Search for the cell housing the specified text and yield its [X, Y] center coordinate. 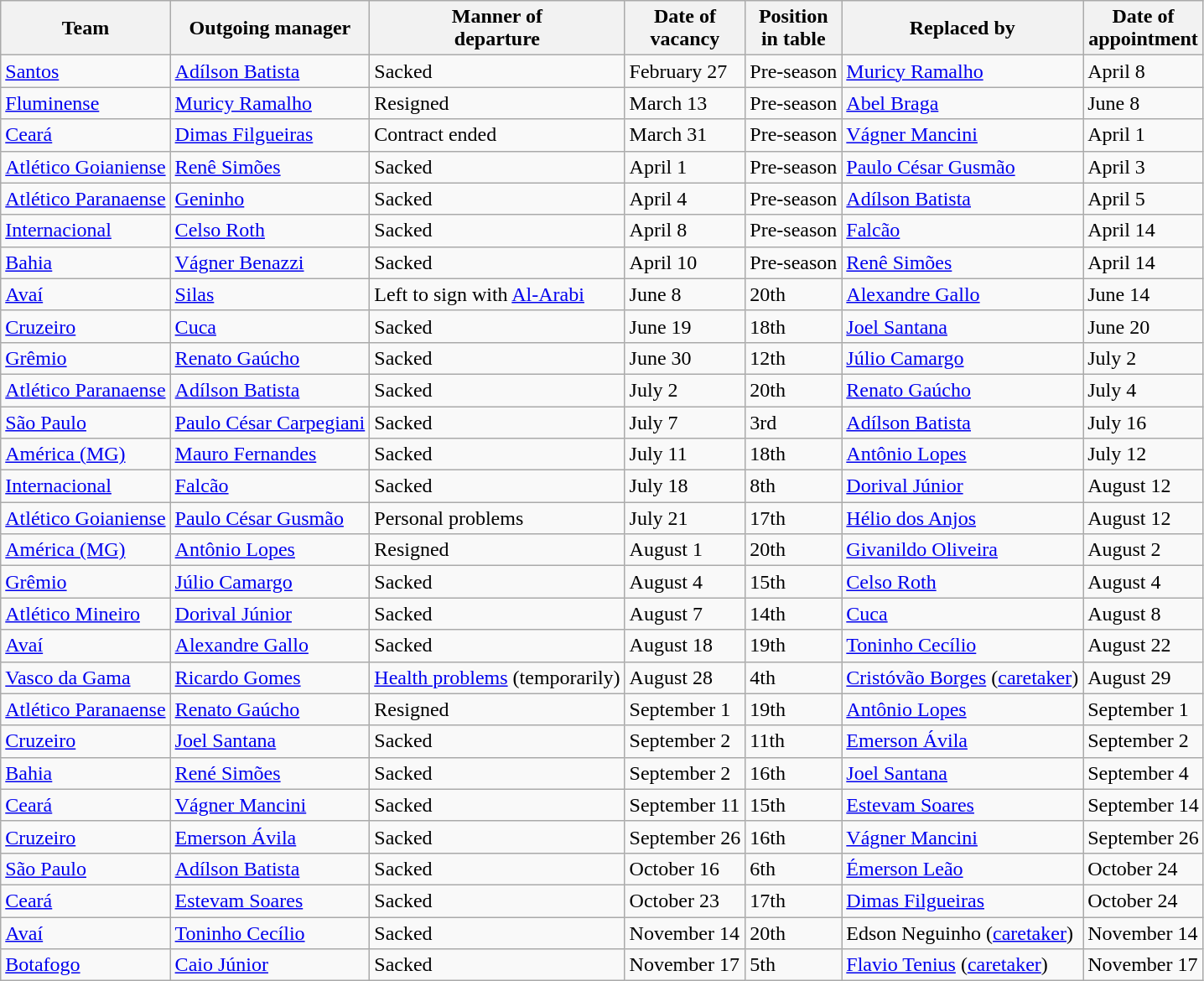
Fluminense [86, 103]
Manner ofdeparture [497, 29]
5th [793, 965]
February 27 [685, 71]
Ricardo Gomes [270, 677]
September 14 [1144, 805]
Vágner Benazzi [270, 262]
July 16 [1144, 422]
July 21 [685, 518]
Flavio Tenius (caretaker) [963, 965]
October 23 [685, 901]
October 16 [685, 869]
July 18 [685, 486]
3rd [793, 422]
Abel Braga [963, 103]
Edson Neguinho (caretaker) [963, 933]
August 22 [1144, 646]
6th [793, 869]
August 1 [685, 550]
11th [793, 741]
Santos [86, 71]
September 11 [685, 805]
Cristóvão Borges (caretaker) [963, 677]
14th [793, 614]
Contract ended [497, 135]
June 14 [1144, 294]
August 8 [1144, 614]
July 4 [1144, 390]
12th [793, 358]
Paulo César Carpegiani [270, 422]
August 2 [1144, 550]
Hélio dos Anjos [963, 518]
April 5 [1144, 199]
Vasco da Gama [86, 677]
Caio Júnior [270, 965]
Atlético Mineiro [86, 614]
August 18 [685, 646]
March 13 [685, 103]
March 31 [685, 135]
Outgoing manager [270, 29]
Givanildo Oliveira [963, 550]
René Simões [270, 773]
Replaced by [963, 29]
April 3 [1144, 167]
Team [86, 29]
August 28 [685, 677]
June 19 [685, 326]
Geninho [270, 199]
Date ofvacancy [685, 29]
4th [793, 677]
June 30 [685, 358]
July 11 [685, 454]
Silas [270, 294]
Positionin table [793, 29]
April 10 [685, 262]
8th [793, 486]
Mauro Fernandes [270, 454]
June 20 [1144, 326]
August 29 [1144, 677]
Health problems (temporarily) [497, 677]
August 7 [685, 614]
April 4 [685, 199]
July 12 [1144, 454]
September 4 [1144, 773]
Émerson Leão [963, 869]
Date ofappointment [1144, 29]
July 7 [685, 422]
Left to sign with Al-Arabi [497, 294]
Botafogo [86, 965]
Personal problems [497, 518]
